Scan for the cell matching the given text and deliver its (X, Y) coordinate at center. 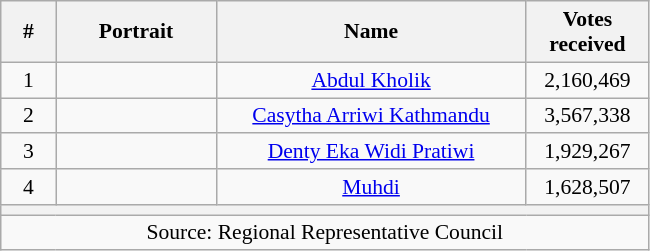
Abdul Kholik (371, 80)
4 (28, 187)
# (28, 32)
3 (28, 152)
Denty Eka Widi Pratiwi (371, 152)
1 (28, 80)
2 (28, 116)
Portrait (136, 32)
Casytha Arriwi Kathmandu (371, 116)
1,628,507 (588, 187)
Muhdi (371, 187)
2,160,469 (588, 80)
3,567,338 (588, 116)
Name (371, 32)
1,929,267 (588, 152)
Source: Regional Representative Council (325, 233)
Votes received (588, 32)
